Pinpoint the cell where the given text exists, returning its [X, Y] midpoint coordinate. 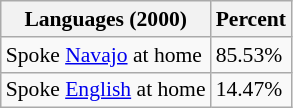
14.47% [251, 90]
Languages (2000) [106, 19]
Percent [251, 19]
Spoke Navajo at home [106, 55]
85.53% [251, 55]
Spoke English at home [106, 90]
